Locate the cell with the specified text and output its (x, y) center coordinate. 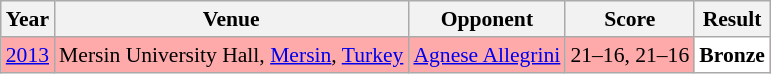
Score (630, 19)
Opponent (486, 19)
Result (732, 19)
Bronze (732, 55)
Mersin University Hall, Mersin, Turkey (231, 55)
Venue (231, 19)
21–16, 21–16 (630, 55)
2013 (28, 55)
Agnese Allegrini (486, 55)
Year (28, 19)
